Detect which cell encompasses the target text, then output its (x, y) center coordinate. 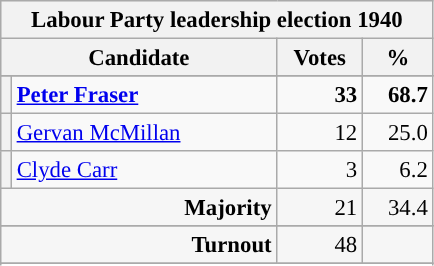
Labour Party leadership election 1940 (217, 20)
Turnout (139, 245)
6.2 (398, 170)
25.0 (398, 133)
21 (320, 208)
34.4 (398, 208)
33 (320, 95)
Votes (320, 58)
% (398, 58)
Majority (139, 208)
Candidate (139, 58)
Peter Fraser (144, 95)
12 (320, 133)
Clyde Carr (144, 170)
48 (320, 245)
Gervan McMillan (144, 133)
68.7 (398, 95)
3 (320, 170)
